Find where the given text appears and provide that cell's center as (x, y) coordinate. 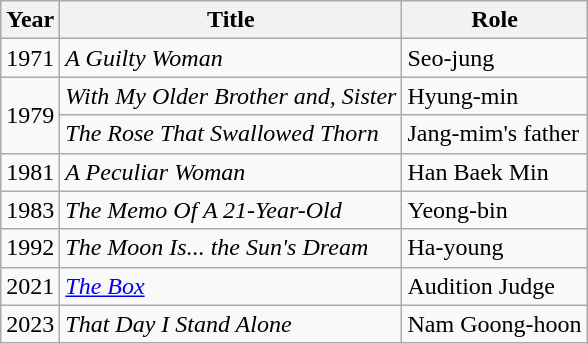
1981 (30, 172)
Yeong-bin (494, 210)
Audition Judge (494, 286)
The Box (231, 286)
1983 (30, 210)
Han Baek Min (494, 172)
2023 (30, 324)
The Memo Of A 21-Year-Old (231, 210)
A Peculiar Woman (231, 172)
2021 (30, 286)
Seo-jung (494, 58)
1971 (30, 58)
Nam Goong-hoon (494, 324)
Jang-mim's father (494, 134)
The Rose That Swallowed Thorn (231, 134)
That Day I Stand Alone (231, 324)
Ha-young (494, 248)
The Moon Is... the Sun's Dream (231, 248)
Title (231, 20)
With My Older Brother and, Sister (231, 96)
A Guilty Woman (231, 58)
1979 (30, 115)
Year (30, 20)
1992 (30, 248)
Role (494, 20)
Hyung-min (494, 96)
